Search for the cell housing the specified text and yield its (x, y) center coordinate. 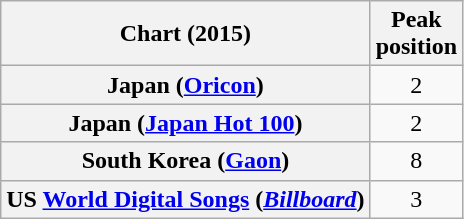
Chart (2015) (186, 34)
US World Digital Songs (Billboard) (186, 199)
3 (416, 199)
South Korea (Gaon) (186, 161)
8 (416, 161)
Peakposition (416, 34)
Japan (Oricon) (186, 85)
Japan (Japan Hot 100) (186, 123)
